Extract the [x, y] coordinate from the center of the cell holding the provided text.  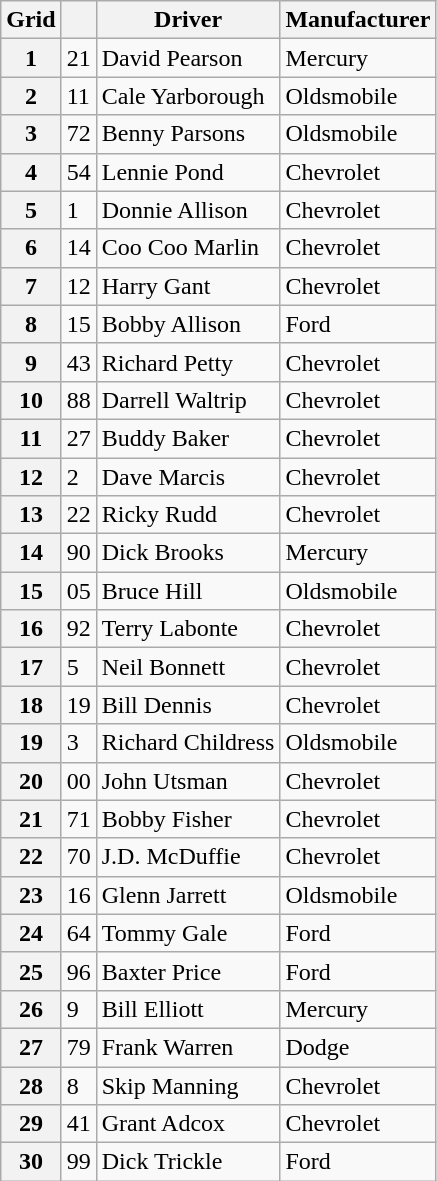
92 [78, 629]
Neil Bonnett [188, 667]
Bobby Allison [188, 324]
41 [78, 1124]
Richard Petty [188, 362]
John Utsman [188, 781]
05 [78, 591]
20 [31, 781]
Buddy Baker [188, 438]
David Pearson [188, 58]
J.D. McDuffie [188, 857]
Baxter Price [188, 971]
4 [31, 172]
30 [31, 1162]
90 [78, 553]
Bill Elliott [188, 1009]
Bill Dennis [188, 705]
79 [78, 1047]
10 [31, 400]
Manufacturer [358, 20]
99 [78, 1162]
88 [78, 400]
72 [78, 134]
28 [31, 1085]
7 [31, 286]
96 [78, 971]
25 [31, 971]
23 [31, 895]
Dick Trickle [188, 1162]
Coo Coo Marlin [188, 248]
Dodge [358, 1047]
17 [31, 667]
Grant Adcox [188, 1124]
43 [78, 362]
00 [78, 781]
18 [31, 705]
Tommy Gale [188, 933]
Donnie Allison [188, 210]
Glenn Jarrett [188, 895]
Grid [31, 20]
Driver [188, 20]
29 [31, 1124]
Bobby Fisher [188, 819]
26 [31, 1009]
Dave Marcis [188, 477]
Bruce Hill [188, 591]
54 [78, 172]
6 [31, 248]
Skip Manning [188, 1085]
Darrell Waltrip [188, 400]
Ricky Rudd [188, 515]
71 [78, 819]
Lennie Pond [188, 172]
Richard Childress [188, 743]
24 [31, 933]
Terry Labonte [188, 629]
Frank Warren [188, 1047]
70 [78, 857]
Cale Yarborough [188, 96]
Harry Gant [188, 286]
13 [31, 515]
Benny Parsons [188, 134]
64 [78, 933]
Dick Brooks [188, 553]
